Identify which cell holds the provided text, then report its (x, y) central coordinate. 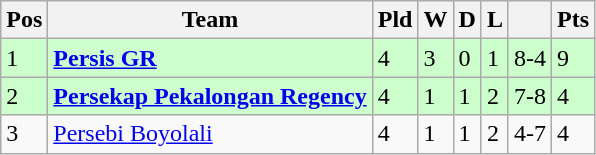
8-4 (530, 58)
Pts (574, 20)
Pos (24, 20)
Persebi Boyolali (210, 134)
W (436, 20)
Team (210, 20)
0 (467, 58)
7-8 (530, 96)
L (494, 20)
Persekap Pekalongan Regency (210, 96)
Persis GR (210, 58)
D (467, 20)
Pld (395, 20)
9 (574, 58)
4-7 (530, 134)
